Return the [x, y] coordinate for the center point of the cell that contains the specified text.  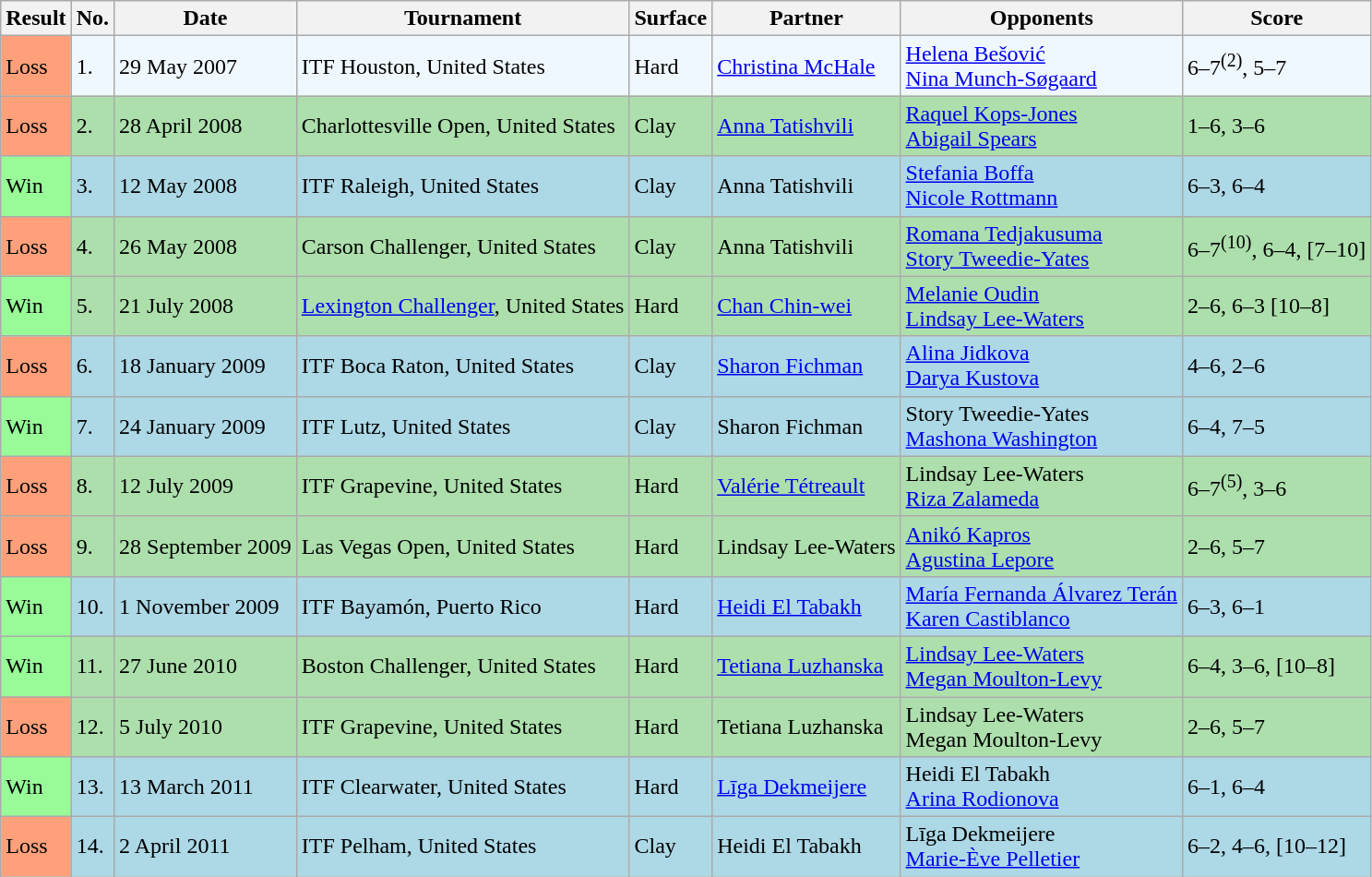
Opponents [1041, 18]
2 April 2011 [206, 847]
14. [92, 847]
13 March 2011 [206, 787]
Christina McHale [806, 66]
6–1, 6–4 [1277, 787]
12. [92, 726]
Tournament [463, 18]
6–7(2), 5–7 [1277, 66]
Lexington Challenger, United States [463, 306]
5. [92, 306]
Anikó Kapros Agustina Lepore [1041, 547]
Carson Challenger, United States [463, 246]
9. [92, 547]
ITF Clearwater, United States [463, 787]
6–7(5), 3–6 [1277, 486]
Date [206, 18]
ITF Lutz, United States [463, 426]
Charlottesville Open, United States [463, 126]
ITF Boca Raton, United States [463, 366]
6–4, 3–6, [10–8] [1277, 667]
Chan Chin-wei [806, 306]
12 May 2008 [206, 186]
7. [92, 426]
ITF Raleigh, United States [463, 186]
6. [92, 366]
26 May 2008 [206, 246]
Raquel Kops-Jones Abigail Spears [1041, 126]
Score [1277, 18]
Melanie Oudin Lindsay Lee-Waters [1041, 306]
Result [36, 18]
Valérie Tétreault [806, 486]
21 July 2008 [206, 306]
Surface [671, 18]
Helena Bešović Nina Munch-Søgaard [1041, 66]
2–6, 6–3 [10–8] [1277, 306]
No. [92, 18]
6–2, 4–6, [10–12] [1277, 847]
Heidi El Tabakh Arina Rodionova [1041, 787]
Alina Jidkova Darya Kustova [1041, 366]
29 May 2007 [206, 66]
1 November 2009 [206, 606]
Story Tweedie-Yates Mashona Washington [1041, 426]
3. [92, 186]
28 September 2009 [206, 547]
Lindsay Lee-Waters Riza Zalameda [1041, 486]
8. [92, 486]
Partner [806, 18]
Las Vegas Open, United States [463, 547]
María Fernanda Álvarez Terán Karen Castiblanco [1041, 606]
12 July 2009 [206, 486]
1. [92, 66]
6–4, 7–5 [1277, 426]
5 July 2010 [206, 726]
13. [92, 787]
6–3, 6–4 [1277, 186]
Lindsay Lee-Waters [806, 547]
2. [92, 126]
1–6, 3–6 [1277, 126]
11. [92, 667]
ITF Pelham, United States [463, 847]
4. [92, 246]
Stefania Boffa Nicole Rottmann [1041, 186]
6–7(10), 6–4, [7–10] [1277, 246]
24 January 2009 [206, 426]
Boston Challenger, United States [463, 667]
28 April 2008 [206, 126]
4–6, 2–6 [1277, 366]
27 June 2010 [206, 667]
18 January 2009 [206, 366]
Līga Dekmeijere [806, 787]
6–3, 6–1 [1277, 606]
Līga Dekmeijere Marie-Ève Pelletier [1041, 847]
ITF Bayamón, Puerto Rico [463, 606]
Romana Tedjakusuma Story Tweedie-Yates [1041, 246]
ITF Houston, United States [463, 66]
10. [92, 606]
